For the text-containing cell, return its midpoint in (x, y) coordinate format. 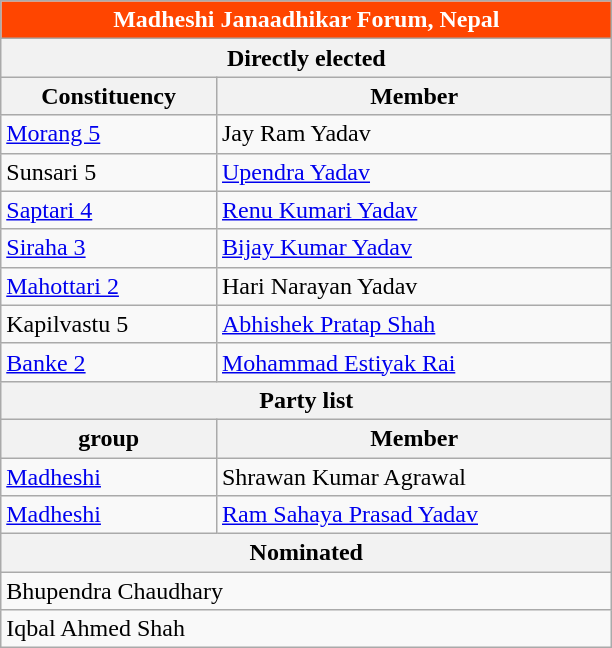
Shrawan Kumar Agrawal (414, 477)
Morang 5 (109, 134)
Kapilvastu 5 (109, 324)
Siraha 3 (109, 248)
Nominated (306, 553)
Abhishek Pratap Shah (414, 324)
Mahottari 2 (109, 286)
Sunsari 5 (109, 172)
Party list (306, 400)
Bhupendra Chaudhary (306, 591)
Jay Ram Yadav (414, 134)
Upendra Yadav (414, 172)
Banke 2 (109, 362)
group (109, 438)
Bijay Kumar Yadav (414, 248)
Constituency (109, 96)
Saptari 4 (109, 210)
Ram Sahaya Prasad Yadav (414, 515)
Hari Narayan Yadav (414, 286)
Renu Kumari Yadav (414, 210)
Madheshi Janaadhikar Forum, Nepal (306, 20)
Mohammad Estiyak Rai (414, 362)
Iqbal Ahmed Shah (306, 629)
Directly elected (306, 58)
